From the cell containing the given text, extract its center point as (X, Y) coordinate. 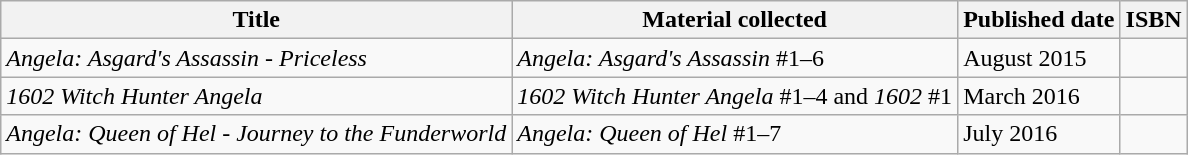
March 2016 (1039, 96)
Title (256, 20)
Angela: Queen of Hel - Journey to the Funderworld (256, 134)
August 2015 (1039, 58)
July 2016 (1039, 134)
Material collected (735, 20)
Angela: Queen of Hel #1–7 (735, 134)
1602 Witch Hunter Angela #1–4 and 1602 #1 (735, 96)
ISBN (1154, 20)
Published date (1039, 20)
1602 Witch Hunter Angela (256, 96)
Angela: Asgard's Assassin - Priceless (256, 58)
Angela: Asgard's Assassin #1–6 (735, 58)
